Pinpoint the cell where the given text exists, returning its [x, y] midpoint coordinate. 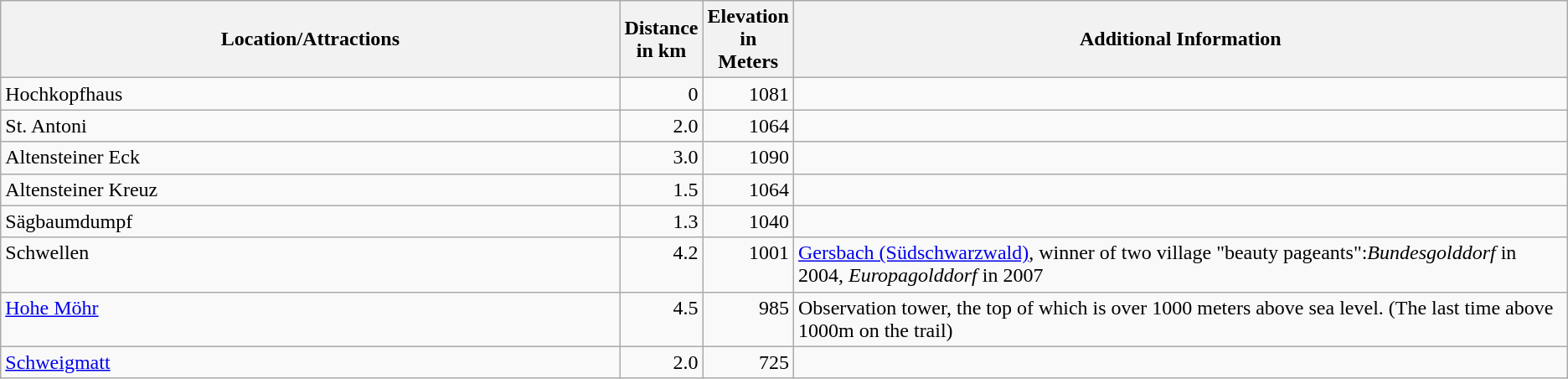
1001 [748, 265]
0 [662, 94]
Hochkopfhaus [310, 94]
Hohe Möhr [310, 319]
3.0 [662, 158]
Schwellen [310, 265]
4.2 [662, 265]
Schweigmatt [310, 362]
Sägbaumdumpf [310, 221]
Distance in km [662, 39]
1.3 [662, 221]
Additional Information [1180, 39]
1081 [748, 94]
985 [748, 319]
Altensteiner Kreuz [310, 189]
1090 [748, 158]
725 [748, 362]
St. Antoni [310, 126]
Elevation in Meters [748, 39]
1040 [748, 221]
Observation tower, the top of which is over 1000 meters above sea level. (The last time above 1000m on the trail) [1180, 319]
4.5 [662, 319]
Gersbach (Südschwarzwald), winner of two village "beauty pageants":Bundesgolddorf in 2004, Europagolddorf in 2007 [1180, 265]
Altensteiner Eck [310, 158]
Location/Attractions [310, 39]
1.5 [662, 189]
